From the cell containing the given text, extract its center point as (X, Y) coordinate. 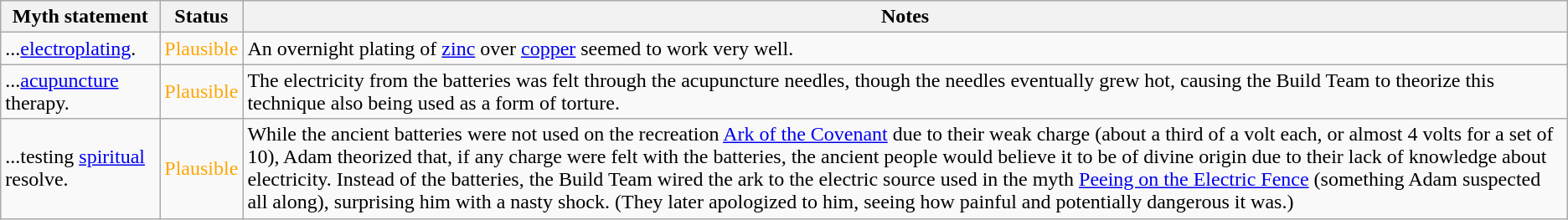
An overnight plating of zinc over copper seemed to work very well. (905, 49)
...acupuncture therapy. (80, 92)
Notes (905, 17)
Status (201, 17)
...electroplating. (80, 49)
...testing spiritual resolve. (80, 169)
Myth statement (80, 17)
